Return the [X, Y] coordinate for the center point of the cell that contains the specified text.  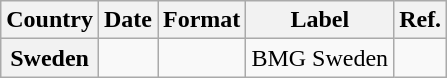
Country [50, 20]
Sweden [50, 58]
BMG Sweden [320, 58]
Ref. [420, 20]
Label [320, 20]
Date [128, 20]
Format [202, 20]
